Identify which cell holds the provided text, then report its [X, Y] central coordinate. 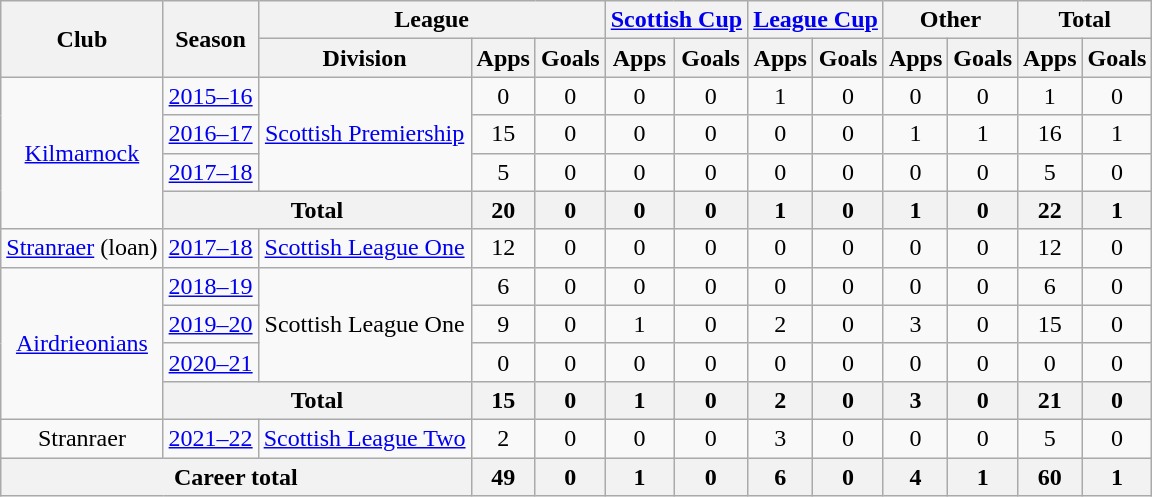
League [432, 20]
Stranraer [82, 438]
2019–20 [210, 324]
9 [503, 324]
2021–22 [210, 438]
2015–16 [210, 96]
2020–21 [210, 362]
Career total [236, 477]
Scottish League Two [364, 438]
Kilmarnock [82, 153]
League Cup [816, 20]
Airdrieonians [82, 343]
Season [210, 39]
21 [1050, 400]
60 [1050, 477]
22 [1050, 210]
Other [950, 20]
49 [503, 477]
20 [503, 210]
2018–19 [210, 286]
16 [1050, 134]
Scottish Premiership [364, 134]
Club [82, 39]
2016–17 [210, 134]
4 [915, 477]
Stranraer (loan) [82, 248]
Division [364, 58]
Scottish Cup [676, 20]
